Return the [X, Y] coordinate for the center point of the cell that contains the specified text.  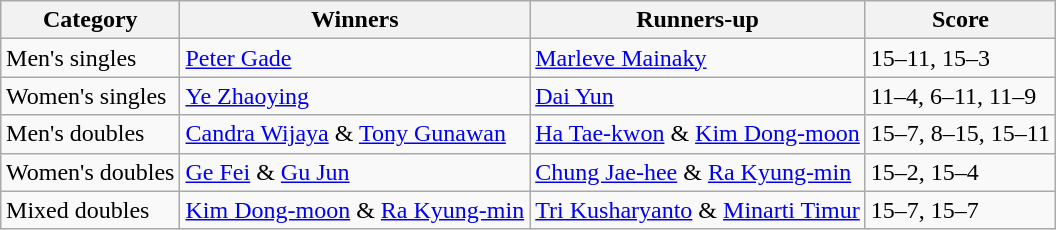
Ha Tae-kwon & Kim Dong-moon [698, 134]
15–2, 15–4 [960, 172]
Men's singles [90, 58]
Runners-up [698, 20]
Peter Gade [355, 58]
Dai Yun [698, 96]
Chung Jae-hee & Ra Kyung-min [698, 172]
Candra Wijaya & Tony Gunawan [355, 134]
Score [960, 20]
Women's doubles [90, 172]
Kim Dong-moon & Ra Kyung-min [355, 210]
Marleve Mainaky [698, 58]
Winners [355, 20]
Women's singles [90, 96]
15–7, 8–15, 15–11 [960, 134]
Mixed doubles [90, 210]
15–7, 15–7 [960, 210]
Tri Kusharyanto & Minarti Timur [698, 210]
Men's doubles [90, 134]
15–11, 15–3 [960, 58]
Category [90, 20]
11–4, 6–11, 11–9 [960, 96]
Ye Zhaoying [355, 96]
Ge Fei & Gu Jun [355, 172]
